Provide the [x, y] coordinate of the cell's center where the given text is located.  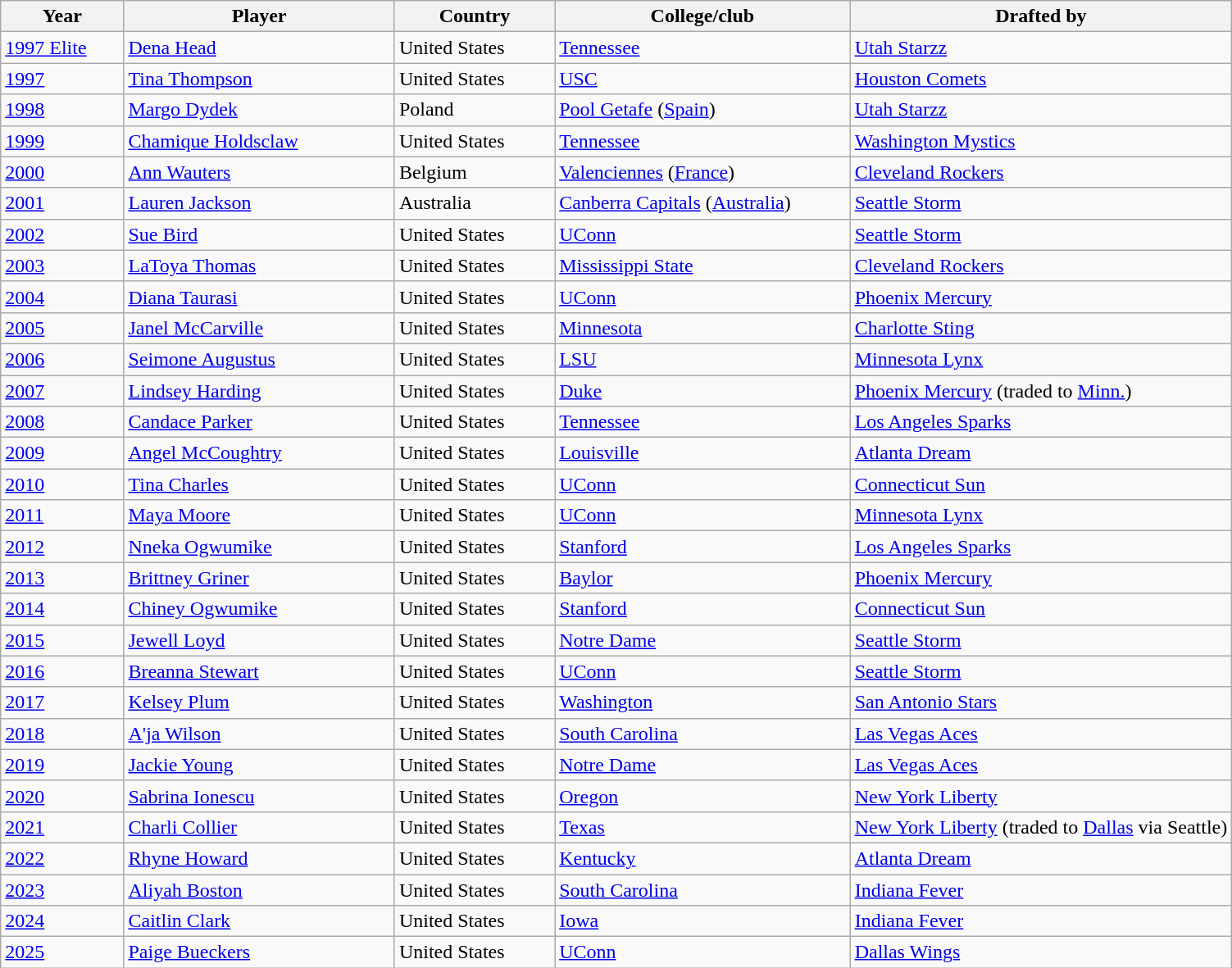
Tina Charles [259, 484]
Tina Thompson [259, 79]
2015 [62, 640]
2008 [62, 422]
LaToya Thomas [259, 266]
Iowa [702, 921]
Candace Parker [259, 422]
1998 [62, 110]
A'ja Wilson [259, 734]
Dena Head [259, 48]
Year [62, 16]
2022 [62, 858]
Angel McCoughtry [259, 453]
Chamique Holdsclaw [259, 141]
Seimone Augustus [259, 359]
2024 [62, 921]
Texas [702, 827]
2018 [62, 734]
Valenciennes (France) [702, 172]
Mississippi State [702, 266]
Breanna Stewart [259, 671]
2002 [62, 234]
Louisville [702, 453]
Oregon [702, 796]
Pool Getafe (Spain) [702, 110]
2003 [62, 266]
Dallas Wings [1041, 952]
Australia [474, 203]
Charli Collier [259, 827]
Washington Mystics [1041, 141]
Sabrina Ionescu [259, 796]
Kentucky [702, 858]
2005 [62, 328]
2009 [62, 453]
2000 [62, 172]
Drafted by [1041, 16]
USC [702, 79]
Ann Wauters [259, 172]
Charlotte Sting [1041, 328]
New York Liberty (traded to Dallas via Seattle) [1041, 827]
Maya Moore [259, 516]
2011 [62, 516]
Margo Dydek [259, 110]
Lauren Jackson [259, 203]
Chiney Ogwumike [259, 609]
1997 [62, 79]
Houston Comets [1041, 79]
2016 [62, 671]
Player [259, 16]
Belgium [474, 172]
Caitlin Clark [259, 921]
Country [474, 16]
2020 [62, 796]
San Antonio Stars [1041, 702]
Washington [702, 702]
College/club [702, 16]
2001 [62, 203]
Paige Bueckers [259, 952]
Rhyne Howard [259, 858]
Minnesota [702, 328]
Jackie Young [259, 765]
2017 [62, 702]
Nneka Ogwumike [259, 547]
2014 [62, 609]
Sue Bird [259, 234]
2025 [62, 952]
Kelsey Plum [259, 702]
Phoenix Mercury (traded to Minn.) [1041, 391]
Jewell Loyd [259, 640]
2013 [62, 578]
LSU [702, 359]
2004 [62, 297]
1999 [62, 141]
Duke [702, 391]
2012 [62, 547]
2021 [62, 827]
2023 [62, 889]
Diana Taurasi [259, 297]
Lindsey Harding [259, 391]
Brittney Griner [259, 578]
2019 [62, 765]
Janel McCarville [259, 328]
2007 [62, 391]
Aliyah Boston [259, 889]
Canberra Capitals (Australia) [702, 203]
2006 [62, 359]
Poland [474, 110]
Baylor [702, 578]
2010 [62, 484]
1997 Elite [62, 48]
New York Liberty [1041, 796]
